Extract the (X, Y) coordinate from the center of the cell holding the provided text.  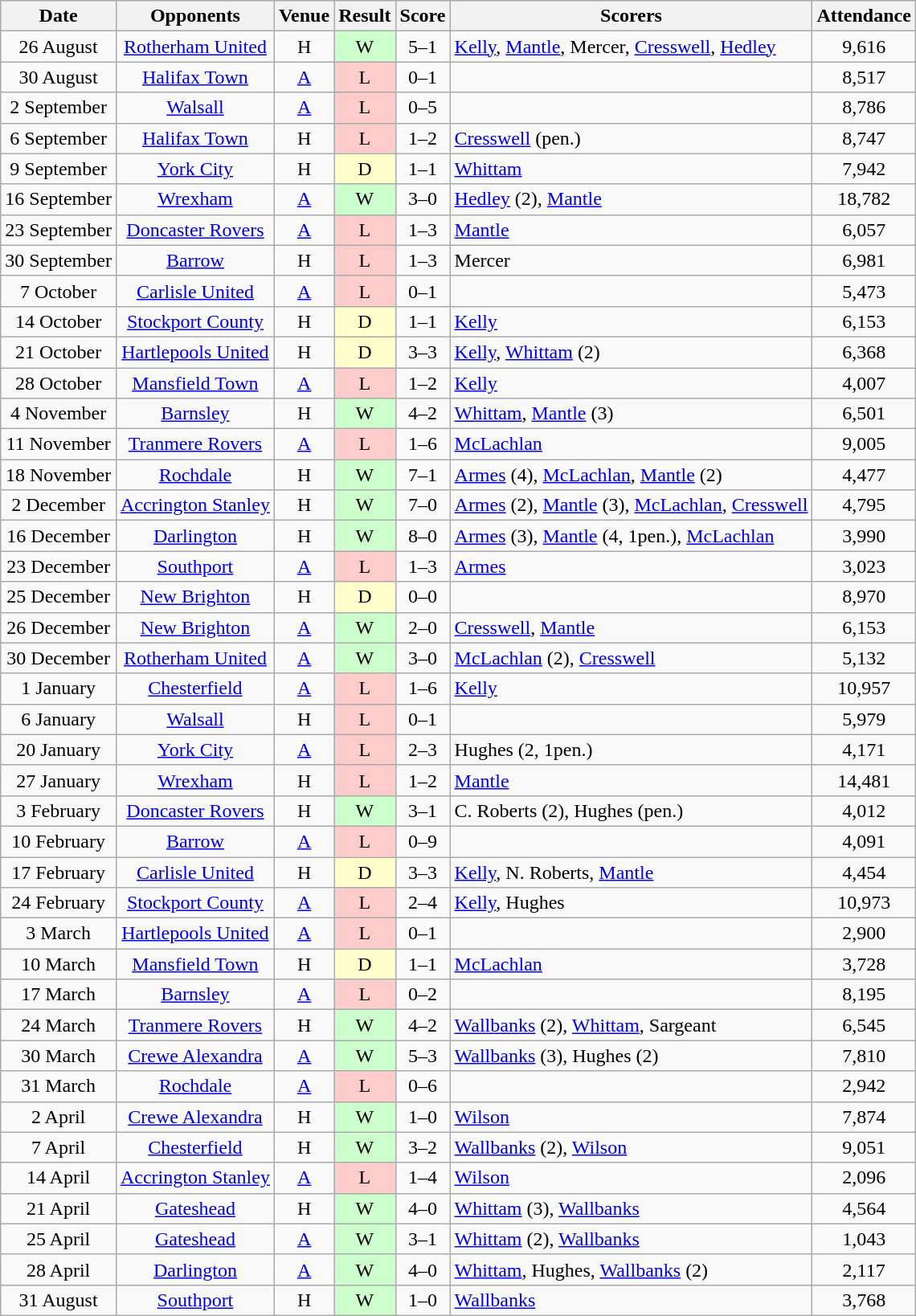
6,501 (864, 414)
0–0 (423, 597)
3 March (59, 934)
C. Roberts (2), Hughes (pen.) (632, 811)
7,810 (864, 1056)
25 April (59, 1239)
Armes (2), Mantle (3), McLachlan, Cresswell (632, 505)
4,091 (864, 841)
2 December (59, 505)
Mercer (632, 260)
14 April (59, 1178)
8,195 (864, 995)
30 March (59, 1056)
8–0 (423, 536)
7 April (59, 1147)
16 December (59, 536)
21 April (59, 1208)
3,728 (864, 964)
4,564 (864, 1208)
2 April (59, 1117)
6,057 (864, 230)
Whittam (632, 169)
Whittam, Mantle (3) (632, 414)
21 October (59, 352)
2,096 (864, 1178)
Scorers (632, 16)
Wallbanks (3), Hughes (2) (632, 1056)
Result (365, 16)
7,942 (864, 169)
9,051 (864, 1147)
30 December (59, 658)
16 September (59, 199)
1 January (59, 689)
17 March (59, 995)
Venue (304, 16)
26 December (59, 627)
27 January (59, 780)
17 February (59, 872)
5,132 (864, 658)
2–3 (423, 750)
0–6 (423, 1086)
6 September (59, 138)
6,981 (864, 260)
2–0 (423, 627)
3 February (59, 811)
3,990 (864, 536)
McLachlan (2), Cresswell (632, 658)
Score (423, 16)
Wallbanks (632, 1300)
9 September (59, 169)
7–1 (423, 475)
Cresswell, Mantle (632, 627)
6,368 (864, 352)
4,477 (864, 475)
9,616 (864, 47)
4,007 (864, 383)
26 August (59, 47)
10 February (59, 841)
20 January (59, 750)
30 September (59, 260)
18 November (59, 475)
6,545 (864, 1025)
4,795 (864, 505)
2–4 (423, 903)
0–2 (423, 995)
Kelly, N. Roberts, Mantle (632, 872)
Wallbanks (2), Wilson (632, 1147)
Armes (3), Mantle (4, 1pen.), McLachlan (632, 536)
Cresswell (pen.) (632, 138)
Hedley (2), Mantle (632, 199)
3,768 (864, 1300)
Armes (632, 566)
8,970 (864, 597)
8,517 (864, 77)
23 December (59, 566)
Whittam (3), Wallbanks (632, 1208)
1–4 (423, 1178)
4 November (59, 414)
Hughes (2, 1pen.) (632, 750)
9,005 (864, 444)
3–2 (423, 1147)
Opponents (194, 16)
Wallbanks (2), Whittam, Sargeant (632, 1025)
28 October (59, 383)
14 October (59, 321)
0–9 (423, 841)
31 August (59, 1300)
5,979 (864, 719)
Whittam (2), Wallbanks (632, 1239)
2,900 (864, 934)
5,473 (864, 291)
4,454 (864, 872)
2 September (59, 108)
24 February (59, 903)
0–5 (423, 108)
Kelly, Whittam (2) (632, 352)
18,782 (864, 199)
11 November (59, 444)
7,874 (864, 1117)
7–0 (423, 505)
25 December (59, 597)
10 March (59, 964)
1,043 (864, 1239)
Armes (4), McLachlan, Mantle (2) (632, 475)
4,012 (864, 811)
24 March (59, 1025)
Date (59, 16)
3,023 (864, 566)
Kelly, Hughes (632, 903)
30 August (59, 77)
4,171 (864, 750)
28 April (59, 1269)
5–3 (423, 1056)
8,747 (864, 138)
10,957 (864, 689)
6 January (59, 719)
2,942 (864, 1086)
8,786 (864, 108)
31 March (59, 1086)
2,117 (864, 1269)
7 October (59, 291)
14,481 (864, 780)
10,973 (864, 903)
Attendance (864, 16)
Kelly, Mantle, Mercer, Cresswell, Hedley (632, 47)
Whittam, Hughes, Wallbanks (2) (632, 1269)
5–1 (423, 47)
23 September (59, 230)
